Determine the [X, Y] coordinate at the center of the cell enclosing the given text.  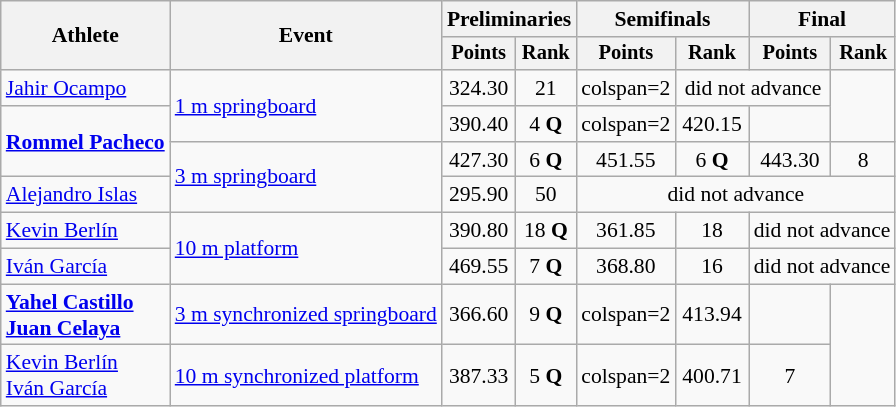
295.90 [479, 195]
Kevin BerlínIván García [86, 376]
Event [306, 36]
Final [822, 19]
3 m springboard [306, 178]
4 Q [546, 124]
50 [546, 195]
400.71 [712, 376]
451.55 [626, 160]
7 [790, 376]
366.60 [479, 314]
3 m synchronized springboard [306, 314]
390.80 [479, 231]
469.55 [479, 267]
Jahir Ocampo [86, 88]
368.80 [626, 267]
Kevin Berlín [86, 231]
Preliminaries [509, 19]
5 Q [546, 376]
8 [864, 160]
387.33 [479, 376]
443.30 [790, 160]
361.85 [626, 231]
9 Q [546, 314]
Yahel CastilloJuan Celaya [86, 314]
Rommel Pacheco [86, 142]
18 [712, 231]
427.30 [479, 160]
420.15 [712, 124]
10 m platform [306, 248]
7 Q [546, 267]
413.94 [712, 314]
Semifinals [662, 19]
390.40 [479, 124]
16 [712, 267]
18 Q [546, 231]
Athlete [86, 36]
Alejandro Islas [86, 195]
21 [546, 88]
10 m synchronized platform [306, 376]
1 m springboard [306, 106]
324.30 [479, 88]
Iván García [86, 267]
